Extract the (x, y) coordinate from the center of the cell holding the provided text.  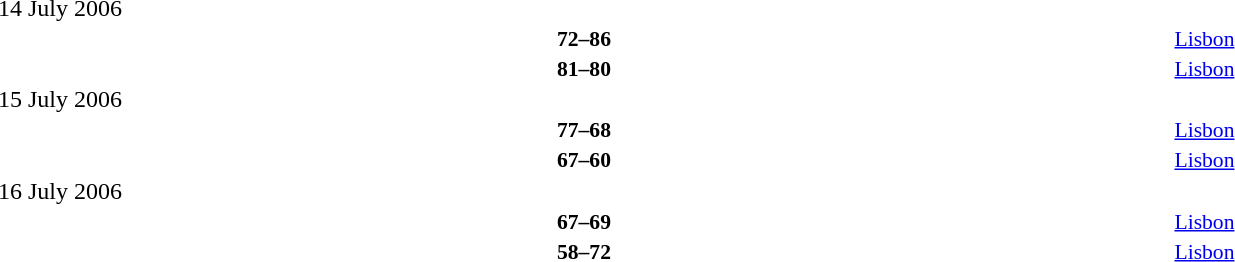
67–60 (584, 160)
77–68 (584, 130)
72–86 (584, 38)
81–80 (584, 68)
67–69 (584, 222)
